Find where the given text appears and provide that cell's center as (x, y) coordinate. 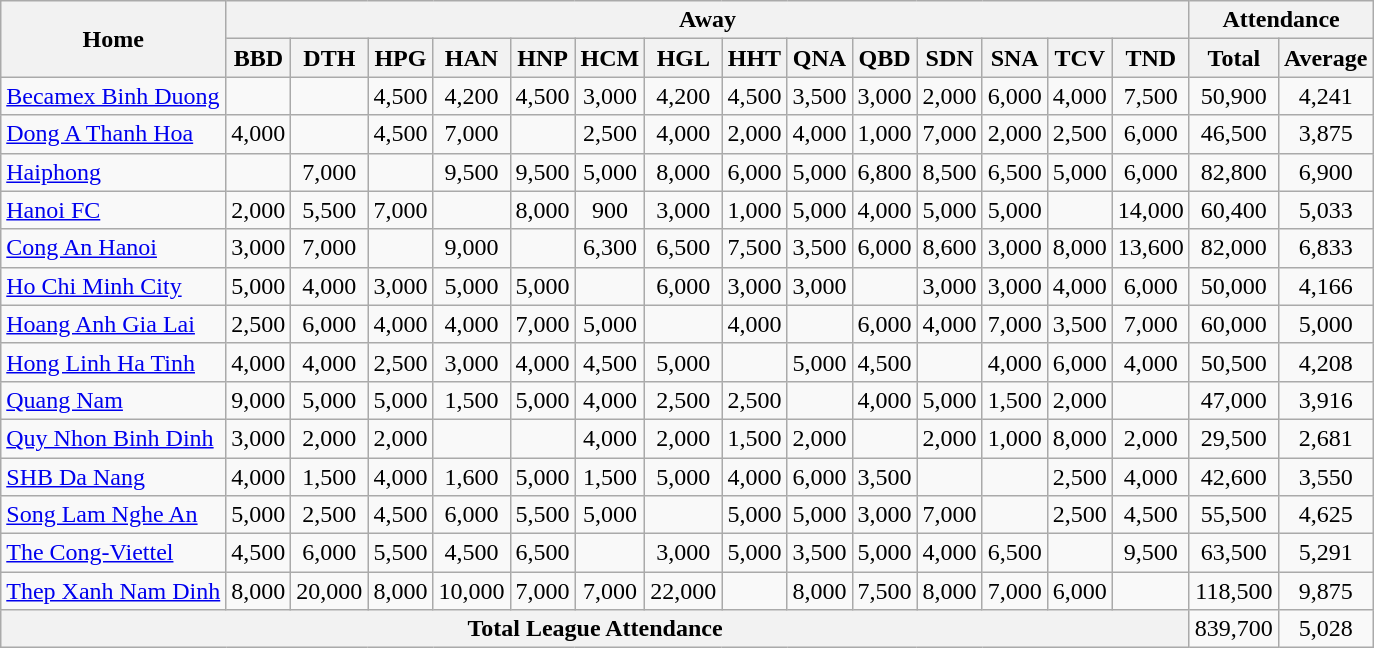
HPG (400, 58)
Home (114, 39)
HGL (684, 58)
Cong An Hanoi (114, 248)
1,600 (472, 477)
Thep Xanh Nam Dinh (114, 591)
3,875 (1326, 134)
Song Lam Nghe An (114, 515)
Dong A Thanh Hoa (114, 134)
Hong Linh Ha Tinh (114, 362)
9,875 (1326, 591)
4,625 (1326, 515)
6,300 (610, 248)
29,500 (1234, 438)
5,033 (1326, 210)
5,028 (1326, 629)
Total (1234, 58)
Attendance (1281, 20)
4,208 (1326, 362)
Haiphong (114, 172)
900 (610, 210)
SNA (1014, 58)
HAN (472, 58)
63,500 (1234, 553)
8,500 (950, 172)
118,500 (1234, 591)
2,681 (1326, 438)
Becamex Binh Duong (114, 96)
14,000 (1150, 210)
47,000 (1234, 400)
839,700 (1234, 629)
HHT (754, 58)
55,500 (1234, 515)
HNP (542, 58)
DTH (330, 58)
22,000 (684, 591)
Total League Attendance (596, 629)
Quy Nhon Binh Dinh (114, 438)
13,600 (1150, 248)
20,000 (330, 591)
QNA (820, 58)
46,500 (1234, 134)
50,900 (1234, 96)
TCV (1080, 58)
The Cong-Viettel (114, 553)
4,166 (1326, 286)
60,400 (1234, 210)
50,000 (1234, 286)
3,550 (1326, 477)
42,600 (1234, 477)
HCM (610, 58)
Hanoi FC (114, 210)
82,800 (1234, 172)
3,916 (1326, 400)
4,241 (1326, 96)
BBD (258, 58)
SDN (950, 58)
5,291 (1326, 553)
6,900 (1326, 172)
Average (1326, 58)
82,000 (1234, 248)
Away (708, 20)
QBD (884, 58)
Ho Chi Minh City (114, 286)
Quang Nam (114, 400)
SHB Da Nang (114, 477)
6,833 (1326, 248)
10,000 (472, 591)
50,500 (1234, 362)
60,000 (1234, 324)
TND (1150, 58)
8,600 (950, 248)
6,800 (884, 172)
Hoang Anh Gia Lai (114, 324)
